Identify which cell holds the provided text, then report its [X, Y] central coordinate. 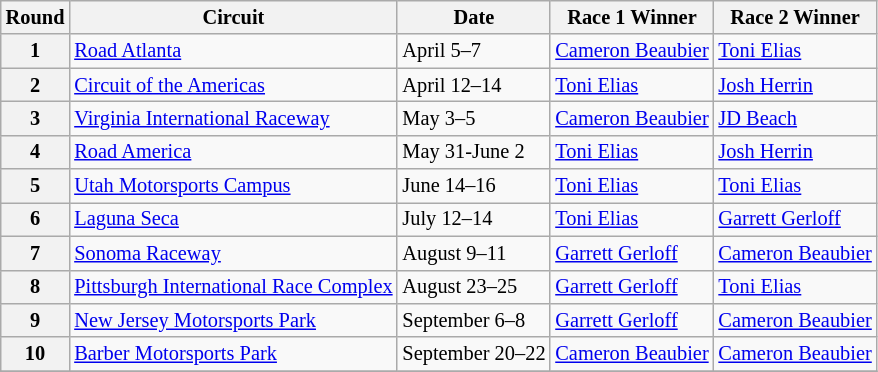
6 [36, 219]
5 [36, 186]
May 3–5 [474, 118]
4 [36, 152]
July 12–14 [474, 219]
April 5–7 [474, 51]
10 [36, 354]
1 [36, 51]
New Jersey Motorsports Park [233, 320]
7 [36, 253]
JD Beach [796, 118]
August 23–25 [474, 287]
June 14–16 [474, 186]
Pittsburgh International Race Complex [233, 287]
Date [474, 17]
September 6–8 [474, 320]
9 [36, 320]
Utah Motorsports Campus [233, 186]
Race 1 Winner [632, 17]
April 12–14 [474, 85]
Circuit of the Americas [233, 85]
3 [36, 118]
Round [36, 17]
Race 2 Winner [796, 17]
Road Atlanta [233, 51]
2 [36, 85]
8 [36, 287]
Circuit [233, 17]
Road America [233, 152]
Laguna Seca [233, 219]
Sonoma Raceway [233, 253]
May 31-June 2 [474, 152]
August 9–11 [474, 253]
September 20–22 [474, 354]
Virginia International Raceway [233, 118]
Barber Motorsports Park [233, 354]
